Extract the [x, y] coordinate from the center of the cell holding the provided text.  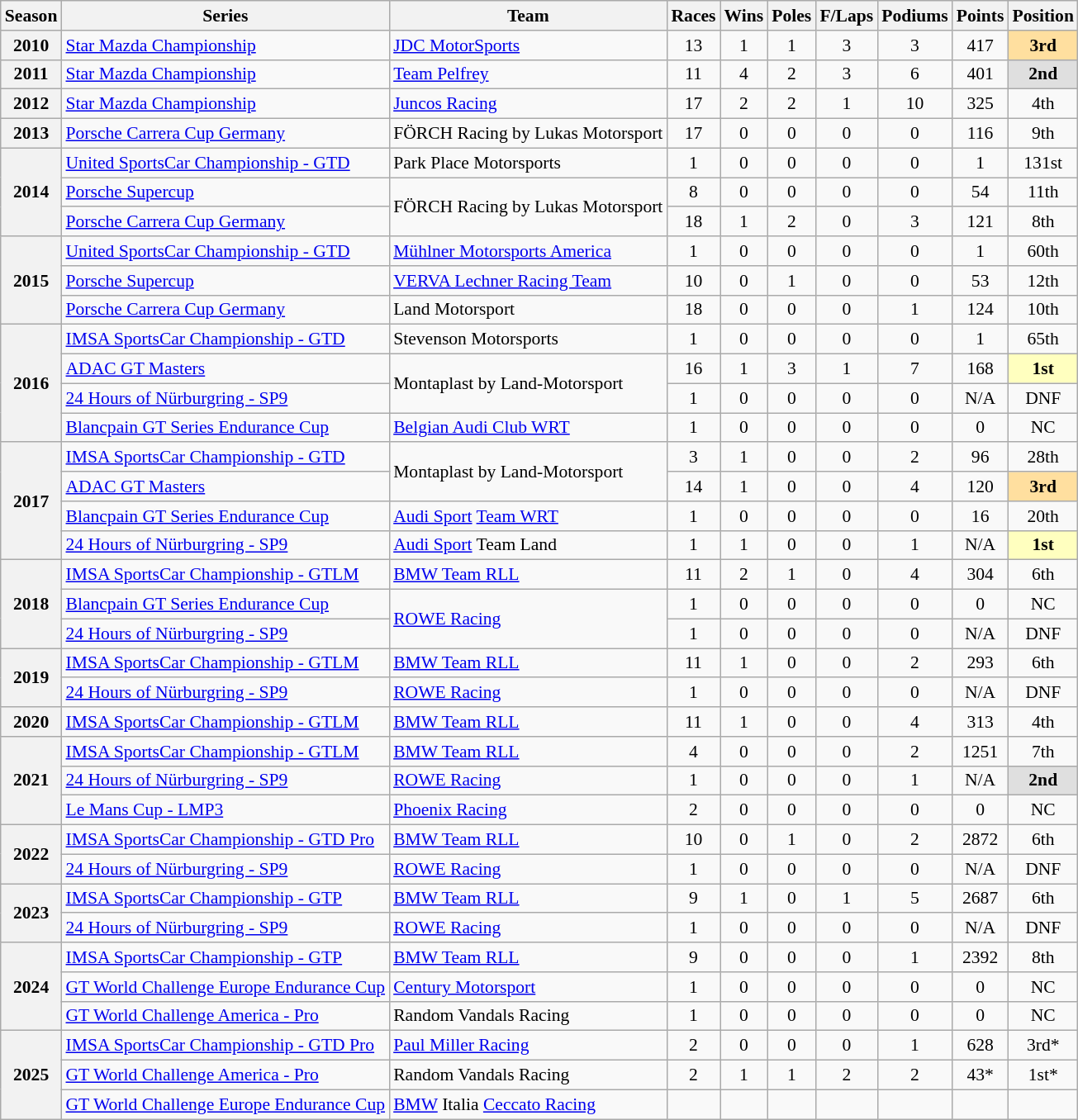
2687 [981, 899]
417 [981, 45]
60th [1042, 251]
325 [981, 104]
2021 [31, 781]
Position [1042, 16]
2022 [31, 854]
65th [1042, 339]
3rd* [1042, 1046]
Points [981, 16]
JDC MotorSports [528, 45]
53 [981, 281]
2014 [31, 192]
6 [915, 74]
2018 [31, 605]
11th [1042, 192]
Season [31, 16]
1st* [1042, 1075]
293 [981, 663]
304 [981, 575]
Races [693, 16]
28th [1042, 458]
43* [981, 1075]
13 [693, 45]
Century Motorsport [528, 987]
Stevenson Motorsports [528, 339]
2024 [31, 986]
12th [1042, 281]
Land Motorsport [528, 310]
120 [981, 486]
96 [981, 458]
121 [981, 222]
Series [225, 16]
54 [981, 192]
20th [1042, 516]
116 [981, 134]
2012 [31, 104]
401 [981, 74]
2392 [981, 957]
Juncos Racing [528, 104]
Podiums [915, 16]
2017 [31, 501]
Paul Miller Racing [528, 1046]
2015 [31, 281]
7th [1042, 752]
Audi Sport Team Land [528, 545]
10th [1042, 310]
1251 [981, 752]
2019 [31, 677]
168 [981, 369]
628 [981, 1046]
Le Mans Cup - LMP3 [225, 810]
124 [981, 310]
131st [1042, 163]
8 [693, 192]
2020 [31, 722]
Wins [744, 16]
2010 [31, 45]
Team [528, 16]
2011 [31, 74]
2872 [981, 840]
14 [693, 486]
Park Place Motorsports [528, 163]
Phoenix Racing [528, 810]
2013 [31, 134]
313 [981, 722]
F/Laps [846, 16]
Mühlner Motorsports America [528, 251]
2025 [31, 1075]
VERVA Lechner Racing Team [528, 281]
Poles [791, 16]
2016 [31, 383]
9th [1042, 134]
2023 [31, 914]
BMW Italia Ceccato Racing [528, 1104]
Team Pelfrey [528, 74]
5 [915, 899]
Belgian Audi Club WRT [528, 428]
Audi Sport Team WRT [528, 516]
7 [915, 369]
